For the text-containing cell, return its midpoint in (X, Y) coordinate format. 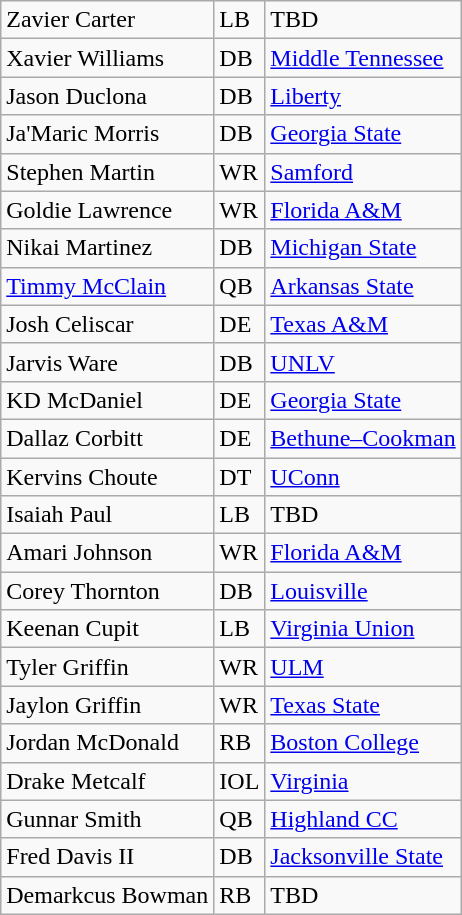
Michigan State (363, 248)
DT (240, 477)
Fred Davis II (108, 857)
Kervins Choute (108, 477)
Zavier Carter (108, 20)
KD McDaniel (108, 400)
Jacksonville State (363, 857)
Jarvis Ware (108, 362)
Louisville (363, 591)
Timmy McClain (108, 286)
Goldie Lawrence (108, 210)
Texas State (363, 705)
Stephen Martin (108, 172)
Gunnar Smith (108, 819)
Corey Thornton (108, 591)
Amari Johnson (108, 553)
Bethune–Cookman (363, 438)
Samford (363, 172)
Keenan Cupit (108, 629)
Liberty (363, 96)
Boston College (363, 743)
ULM (363, 667)
Highland CC (363, 819)
Middle Tennessee (363, 58)
Xavier Williams (108, 58)
Arkansas State (363, 286)
Jordan McDonald (108, 743)
Ja'Maric Morris (108, 134)
Isaiah Paul (108, 515)
Jaylon Griffin (108, 705)
Tyler Griffin (108, 667)
Virginia Union (363, 629)
Texas A&M (363, 324)
UNLV (363, 362)
Virginia (363, 781)
Jason Duclona (108, 96)
Nikai Martinez (108, 248)
Dallaz Corbitt (108, 438)
UConn (363, 477)
Demarkcus Bowman (108, 895)
IOL (240, 781)
Drake Metcalf (108, 781)
Josh Celiscar (108, 324)
